Capture the cell that displays the provided text and extract its (X, Y) central coordinate. 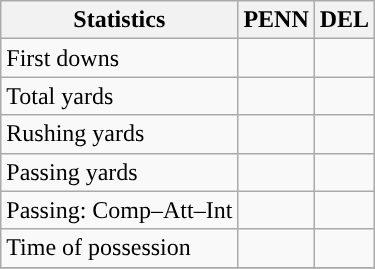
Rushing yards (120, 134)
Passing: Comp–Att–Int (120, 210)
DEL (344, 20)
Statistics (120, 20)
PENN (276, 20)
First downs (120, 58)
Total yards (120, 96)
Passing yards (120, 172)
Time of possession (120, 248)
